Return the (x, y) coordinate for the center point of the cell that contains the specified text.  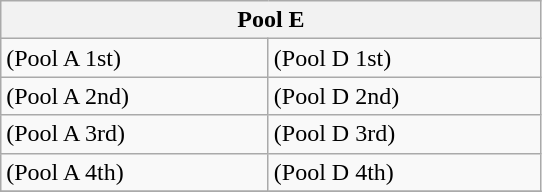
(Pool D 1st) (404, 58)
(Pool A 4th) (135, 172)
Pool E (271, 20)
(Pool A 2nd) (135, 96)
(Pool D 4th) (404, 172)
(Pool D 3rd) (404, 134)
(Pool A 3rd) (135, 134)
(Pool D 2nd) (404, 96)
(Pool A 1st) (135, 58)
